Find where the given text appears and provide that cell's center as (X, Y) coordinate. 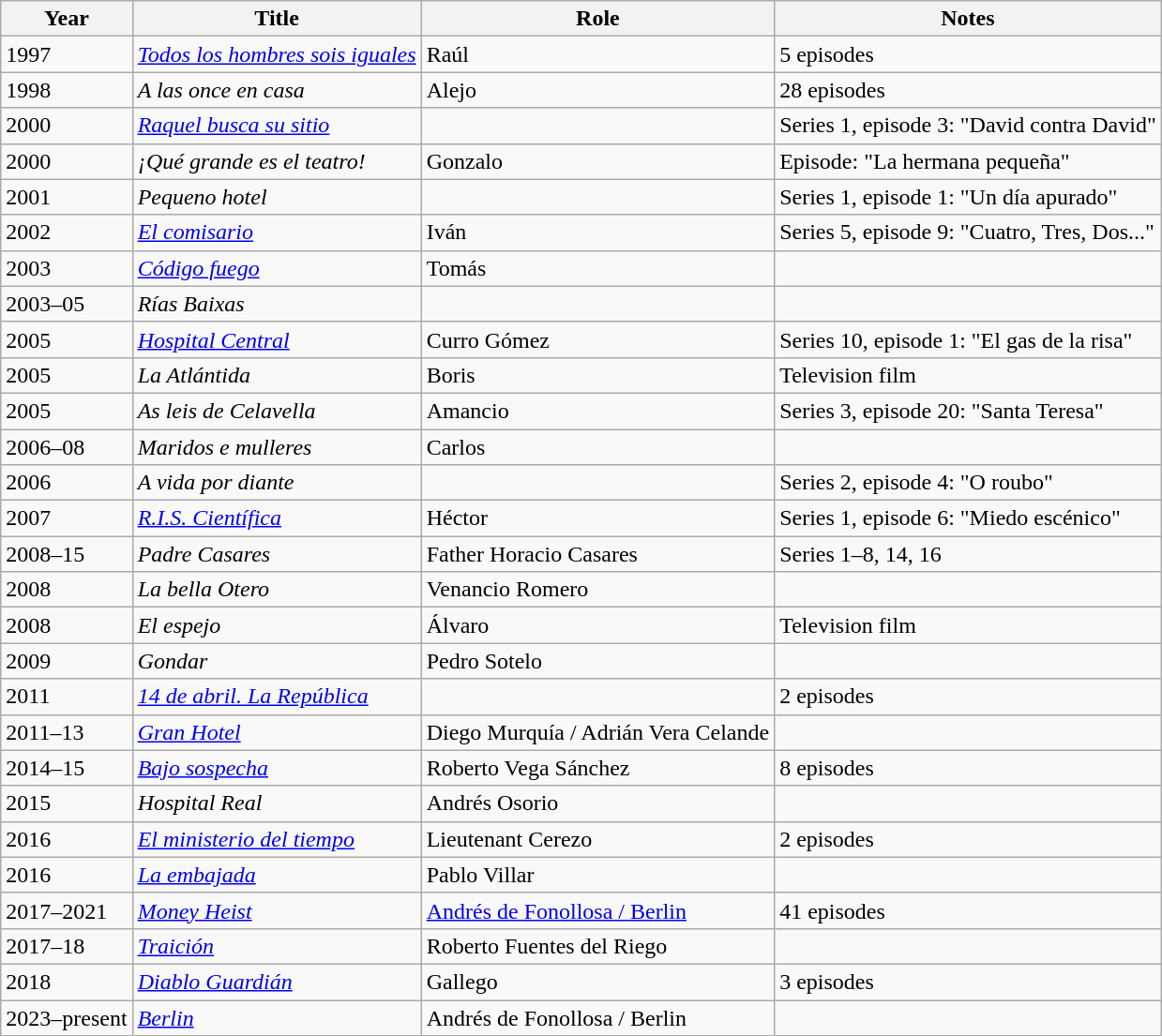
Traición (277, 946)
2017–18 (67, 946)
2011–13 (67, 732)
Gondar (277, 661)
Father Horacio Casares (598, 554)
Código fuego (277, 268)
Iván (598, 233)
La bella Otero (277, 590)
Series 1–8, 14, 16 (968, 554)
1998 (67, 90)
Carlos (598, 447)
2015 (67, 803)
2007 (67, 518)
La embajada (277, 875)
14 de abril. La República (277, 697)
Berlin (277, 1017)
Title (277, 19)
2018 (67, 982)
Tomás (598, 268)
Curro Gómez (598, 339)
Series 1, episode 1: "Un día apurado" (968, 197)
Diego Murquía / Adrián Vera Celande (598, 732)
3 episodes (968, 982)
2003 (67, 268)
2014–15 (67, 768)
2006–08 (67, 447)
2017–2021 (67, 910)
Maridos e mulleres (277, 447)
1997 (67, 54)
Héctor (598, 518)
2008–15 (67, 554)
Role (598, 19)
Álvaro (598, 625)
¡Qué grande es el teatro! (277, 161)
Andrés Osorio (598, 803)
Money Heist (277, 910)
41 episodes (968, 910)
2003–05 (67, 304)
A vida por diante (277, 483)
Lieutenant Cerezo (598, 839)
La Atlántida (277, 375)
R.I.S. Científica (277, 518)
2001 (67, 197)
El espejo (277, 625)
5 episodes (968, 54)
Amancio (598, 411)
Padre Casares (277, 554)
Hospital Real (277, 803)
2011 (67, 697)
2006 (67, 483)
2002 (67, 233)
Boris (598, 375)
A las once en casa (277, 90)
Todos los hombres sois iguales (277, 54)
Series 1, episode 3: "David contra David" (968, 126)
Gran Hotel (277, 732)
Episode: "La hermana pequeña" (968, 161)
Pedro Sotelo (598, 661)
El ministerio del tiempo (277, 839)
2009 (67, 661)
Notes (968, 19)
As leis de Celavella (277, 411)
Series 10, episode 1: "El gas de la risa" (968, 339)
Gallego (598, 982)
Series 2, episode 4: "O roubo" (968, 483)
Venancio Romero (598, 590)
2023–present (67, 1017)
Diablo Guardián (277, 982)
Series 5, episode 9: "Cuatro, Tres, Dos..." (968, 233)
Bajo sospecha (277, 768)
El comisario (277, 233)
28 episodes (968, 90)
Raúl (598, 54)
Series 1, episode 6: "Miedo escénico" (968, 518)
Roberto Fuentes del Riego (598, 946)
Alejo (598, 90)
Series 3, episode 20: "Santa Teresa" (968, 411)
Hospital Central (277, 339)
Raquel busca su sitio (277, 126)
Rías Baixas (277, 304)
Pequeno hotel (277, 197)
Roberto Vega Sánchez (598, 768)
Year (67, 19)
Gonzalo (598, 161)
8 episodes (968, 768)
Pablo Villar (598, 875)
